From the cell containing the given text, extract its center point as [X, Y] coordinate. 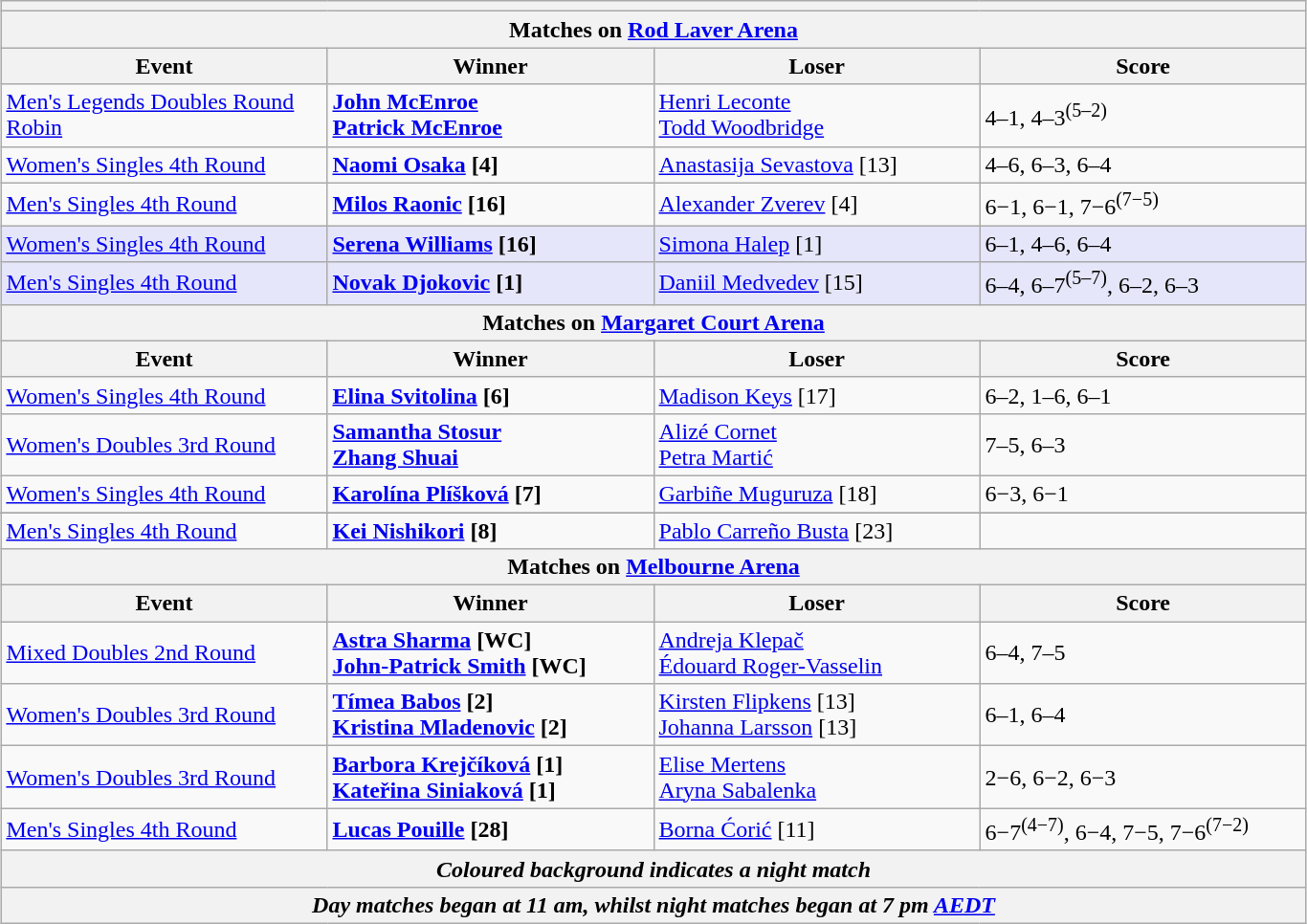
Pablo Carreño Busta [23] [817, 531]
Lucas Pouille [28] [490, 830]
Astra Sharma [WC] John-Patrick Smith [WC] [490, 652]
4–1, 4–3(5–2) [1142, 115]
Matches on Rod Laver Arena [653, 30]
Borna Ćorić [11] [817, 830]
Karolína Plíšková [7] [490, 494]
Andreja Klepač Édouard Roger-Vasselin [817, 652]
Garbiñe Muguruza [18] [817, 494]
6−7(4−7), 6−4, 7−5, 7−6(7−2) [1142, 830]
Kei Nishikori [8] [490, 531]
Tímea Babos [2] Kristina Mladenovic [2] [490, 715]
Daniil Medvedev [15] [817, 283]
Men's Legends Doubles Round Robin [165, 115]
Alexander Zverev [4] [817, 205]
Barbora Krejčíková [1] Kateřina Siniaková [1] [490, 777]
2−6, 6−2, 6−3 [1142, 777]
Milos Raonic [16] [490, 205]
4–6, 6–3, 6–4 [1142, 165]
Madison Keys [17] [817, 395]
7–5, 6–3 [1142, 444]
Elina Svitolina [6] [490, 395]
Matches on Margaret Court Arena [653, 322]
Serena Williams [16] [490, 244]
Matches on Melbourne Arena [653, 567]
Elise Mertens Aryna Sabalenka [817, 777]
Coloured background indicates a night match [653, 869]
6–1, 4–6, 6–4 [1142, 244]
Alizé Cornet Petra Martić [817, 444]
Novak Djokovic [1] [490, 283]
6−1, 6−1, 7−6(7−5) [1142, 205]
6–4, 7–5 [1142, 652]
6−3, 6−1 [1142, 494]
6–2, 1–6, 6–1 [1142, 395]
6–1, 6–4 [1142, 715]
Kirsten Flipkens [13] Johanna Larsson [13] [817, 715]
Samantha Stosur Zhang Shuai [490, 444]
Simona Halep [1] [817, 244]
Mixed Doubles 2nd Round [165, 652]
Naomi Osaka [4] [490, 165]
6–4, 6–7(5–7), 6–2, 6–3 [1142, 283]
Day matches began at 11 am, whilst night matches began at 7 pm AEDT [653, 906]
Henri Leconte Todd Woodbridge [817, 115]
John McEnroe Patrick McEnroe [490, 115]
Anastasija Sevastova [13] [817, 165]
